Extract the (x, y) coordinate from the center of the cell holding the provided text.  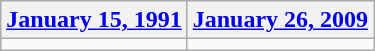
January 15, 1991 (94, 20)
January 26, 2009 (280, 20)
